Capture the cell that displays the provided text and extract its [X, Y] central coordinate. 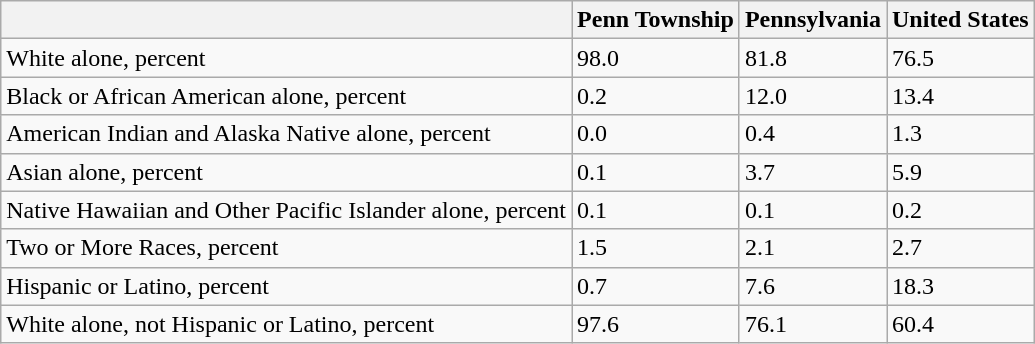
Native Hawaiian and Other Pacific Islander alone, percent [286, 210]
98.0 [656, 58]
0.4 [812, 134]
Two or More Races, percent [286, 248]
76.5 [960, 58]
White alone, not Hispanic or Latino, percent [286, 324]
18.3 [960, 286]
7.6 [812, 286]
Asian alone, percent [286, 172]
Hispanic or Latino, percent [286, 286]
Black or African American alone, percent [286, 96]
13.4 [960, 96]
2.1 [812, 248]
12.0 [812, 96]
White alone, percent [286, 58]
Pennsylvania [812, 20]
5.9 [960, 172]
United States [960, 20]
76.1 [812, 324]
2.7 [960, 248]
3.7 [812, 172]
0.0 [656, 134]
81.8 [812, 58]
Penn Township [656, 20]
1.5 [656, 248]
60.4 [960, 324]
American Indian and Alaska Native alone, percent [286, 134]
1.3 [960, 134]
0.7 [656, 286]
97.6 [656, 324]
